Find where the given text appears and provide that cell's center as (x, y) coordinate. 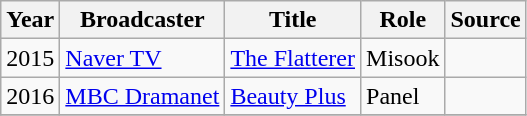
Naver TV (142, 58)
The Flatterer (293, 58)
2015 (30, 58)
Source (486, 20)
Role (403, 20)
MBC Dramanet (142, 96)
Title (293, 20)
Broadcaster (142, 20)
Misook (403, 58)
Year (30, 20)
Beauty Plus (293, 96)
Panel (403, 96)
2016 (30, 96)
